Scan for the cell matching the given text and deliver its [x, y] coordinate at center. 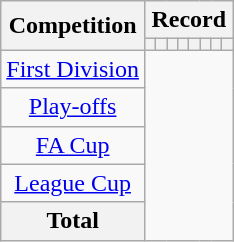
First Division [73, 69]
Record [189, 20]
Competition [73, 26]
Total [73, 221]
FA Cup [73, 145]
League Cup [73, 183]
Play-offs [73, 107]
